Identify which cell holds the provided text, then report its (X, Y) central coordinate. 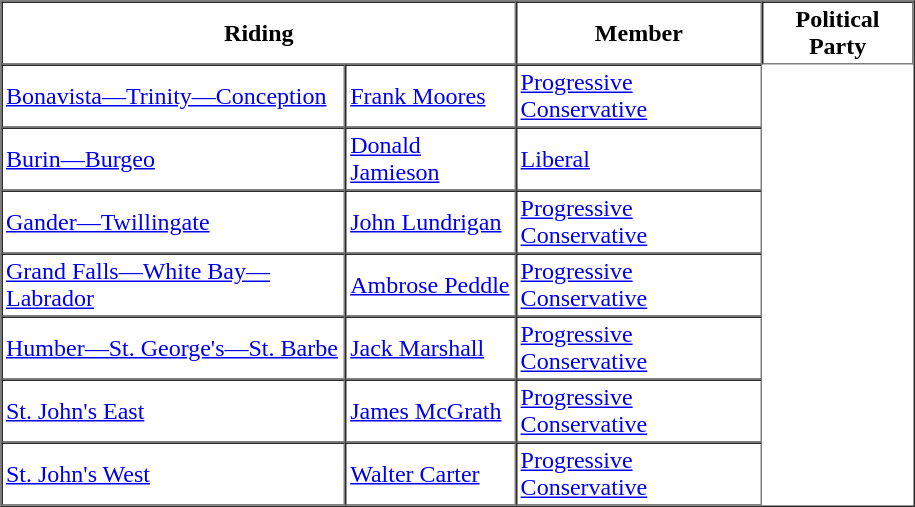
Burin—Burgeo (174, 160)
Liberal (638, 160)
Bonavista—Trinity—Conception (174, 96)
Walter Carter (431, 474)
Gander—Twillingate (174, 222)
Donald Jamieson (431, 160)
Grand Falls—White Bay—Labrador (174, 286)
Frank Moores (431, 96)
John Lundrigan (431, 222)
Humber—St. George's—St. Barbe (174, 348)
St. John's West (174, 474)
St. John's East (174, 412)
Riding (260, 34)
Political Party (838, 34)
Jack Marshall (431, 348)
Member (638, 34)
James McGrath (431, 412)
Ambrose Peddle (431, 286)
